Provide the (x, y) coordinate of the cell's center where the given text is located.  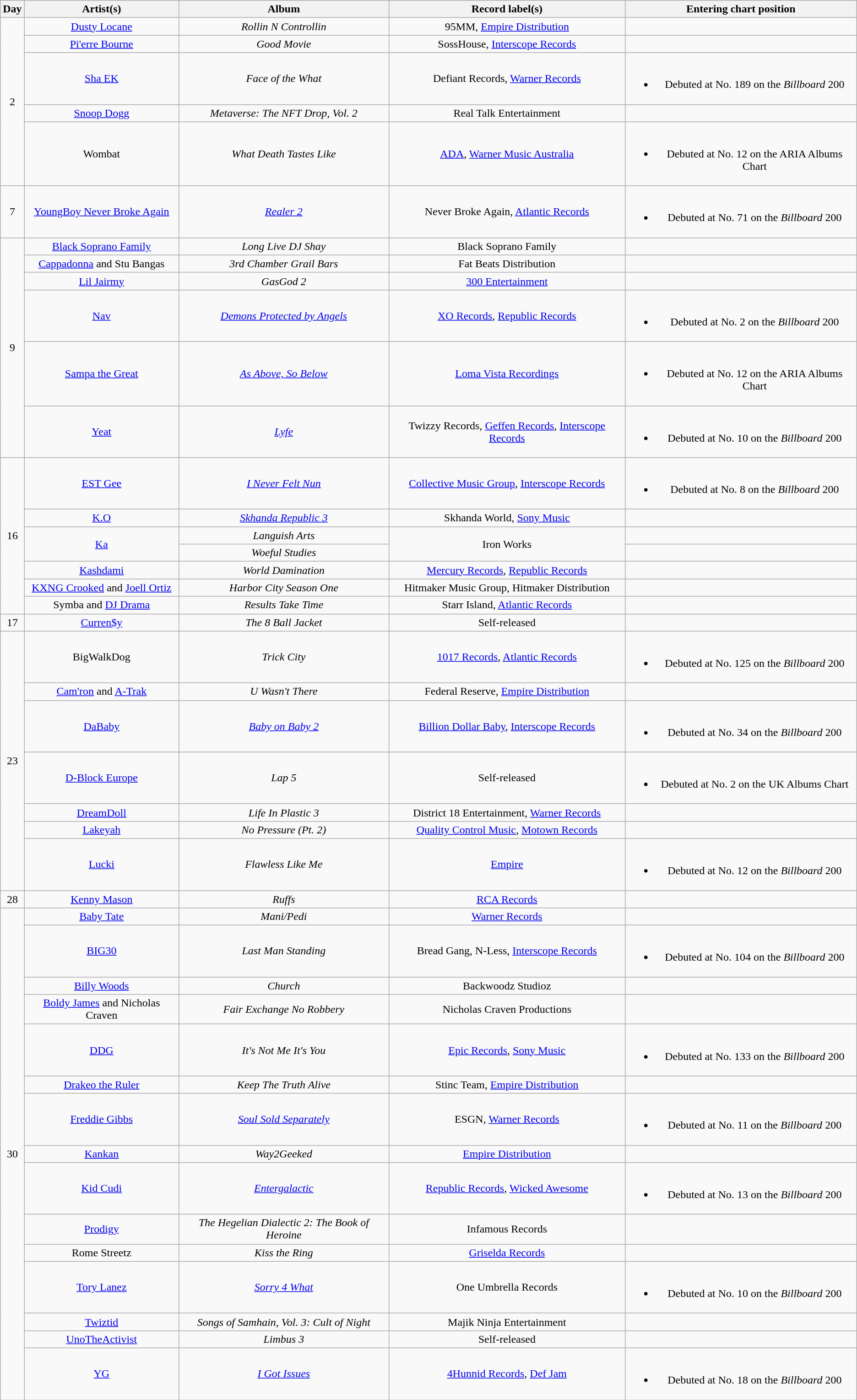
Majik Ninja Entertainment (507, 1322)
Kid Cudi (102, 1188)
Kiss the Ring (284, 1253)
Real Talk Entertainment (507, 113)
Epic Records, Sony Music (507, 1050)
Lakeyah (102, 830)
Baby Tate (102, 917)
3rd Chamber Grail Bars (284, 264)
EST Gee (102, 483)
Iron Works (507, 544)
17 (12, 622)
Collective Music Group, Interscope Records (507, 483)
Album (284, 9)
Billy Woods (102, 986)
Last Man Standing (284, 951)
Nicholas Craven Productions (507, 1010)
Debuted at No. 125 on the Billboard 200 (741, 657)
Boldy James and Nicholas Craven (102, 1010)
Hitmaker Music Group, Hitmaker Distribution (507, 588)
Tory Lanez (102, 1287)
No Pressure (Pt. 2) (284, 830)
28 (12, 899)
Wombat (102, 154)
Debuted at No. 13 on the Billboard 200 (741, 1188)
Debuted at No. 18 on the Billboard 200 (741, 1374)
1017 Records, Atlantic Records (507, 657)
DaBaby (102, 726)
SossHouse, Interscope Records (507, 44)
Keep The Truth Alive (284, 1085)
RCA Records (507, 899)
Mani/Pedi (284, 917)
Fair Exchange No Robbery (284, 1010)
Artist(s) (102, 9)
Debuted at No. 189 on the Billboard 200 (741, 79)
Dusty Locane (102, 27)
Debuted at No. 104 on the Billboard 200 (741, 951)
One Umbrella Records (507, 1287)
Cappadonna and Stu Bangas (102, 264)
Empire (507, 864)
Stinc Team, Empire Distribution (507, 1085)
Skhanda Republic 3 (284, 518)
Lucki (102, 864)
Trick City (284, 657)
Empire Distribution (507, 1154)
Loma Vista Recordings (507, 373)
Entergalactic (284, 1188)
Freddie Gibbs (102, 1119)
Sampa the Great (102, 373)
Quality Control Music, Motown Records (507, 830)
Face of the What (284, 79)
District 18 Entertainment, Warner Records (507, 812)
Songs of Samhain, Vol. 3: Cult of Night (284, 1322)
D-Block Europe (102, 778)
World Damination (284, 570)
ESGN, Warner Records (507, 1119)
Soul Sold Separately (284, 1119)
Languish Arts (284, 535)
Fat Beats Distribution (507, 264)
XO Records, Republic Records (507, 316)
Kenny Mason (102, 899)
Backwoodz Studioz (507, 986)
I Got Issues (284, 1374)
Long Live DJ Shay (284, 246)
Curren$y (102, 622)
Drakeo the Ruler (102, 1085)
Warner Records (507, 917)
Limbus 3 (284, 1339)
Infamous Records (507, 1229)
YoungBoy Never Broke Again (102, 211)
Griselda Records (507, 1253)
Day (12, 9)
Snoop Dogg (102, 113)
7 (12, 211)
Debuted at No. 2 on the Billboard 200 (741, 316)
Prodigy (102, 1229)
Record label(s) (507, 9)
Bread Gang, N-Less, Interscope Records (507, 951)
Debuted at No. 71 on the Billboard 200 (741, 211)
Lil Jairmy (102, 281)
30 (12, 1154)
Metaverse: The NFT Drop, Vol. 2 (284, 113)
Federal Reserve, Empire Distribution (507, 692)
Demons Protected by Angels (284, 316)
U Wasn't There (284, 692)
Lap 5 (284, 778)
Mercury Records, Republic Records (507, 570)
Nav (102, 316)
DreamDoll (102, 812)
16 (12, 535)
Cam'ron and A-Trak (102, 692)
Life In Plastic 3 (284, 812)
BigWalkDog (102, 657)
I Never Felt Nun (284, 483)
95MM, Empire Distribution (507, 27)
Way2Geeked (284, 1154)
Sorry 4 What (284, 1287)
Pi'erre Bourne (102, 44)
Debuted at No. 12 on the Billboard 200 (741, 864)
Skhanda World, Sony Music (507, 518)
What Death Tastes Like (284, 154)
Harbor City Season One (284, 588)
Baby on Baby 2 (284, 726)
Church (284, 986)
Woeful Studies (284, 553)
YG (102, 1374)
Yeat (102, 431)
Results Take Time (284, 605)
Sha EK (102, 79)
Twiztid (102, 1322)
Good Movie (284, 44)
K.O (102, 518)
Twizzy Records, Geffen Records, Interscope Records (507, 431)
Debuted at No. 34 on the Billboard 200 (741, 726)
As Above, So Below (284, 373)
9 (12, 347)
4Hunnid Records, Def Jam (507, 1374)
2 (12, 102)
BIG30 (102, 951)
Lyfe (284, 431)
Kashdami (102, 570)
ADA, Warner Music Australia (507, 154)
The 8 Ball Jacket (284, 622)
Debuted at No. 133 on the Billboard 200 (741, 1050)
Realer 2 (284, 211)
Never Broke Again, Atlantic Records (507, 211)
Kankan (102, 1154)
Starr Island, Atlantic Records (507, 605)
Rome Streetz (102, 1253)
Defiant Records, Warner Records (507, 79)
Debuted at No. 2 on the UK Albums Chart (741, 778)
The Hegelian Dialectic 2: The Book of Heroine (284, 1229)
DDG (102, 1050)
Flawless Like Me (284, 864)
300 Entertainment (507, 281)
Ka (102, 544)
Republic Records, Wicked Awesome (507, 1188)
UnoTheActivist (102, 1339)
Billion Dollar Baby, Interscope Records (507, 726)
Rollin N Controllin (284, 27)
GasGod 2 (284, 281)
Symba and DJ Drama (102, 605)
Ruffs (284, 899)
Debuted at No. 11 on the Billboard 200 (741, 1119)
It's Not Me It's You (284, 1050)
23 (12, 761)
Debuted at No. 8 on the Billboard 200 (741, 483)
Entering chart position (741, 9)
KXNG Crooked and Joell Ortiz (102, 588)
